Find where the given text appears and provide that cell's center as [X, Y] coordinate. 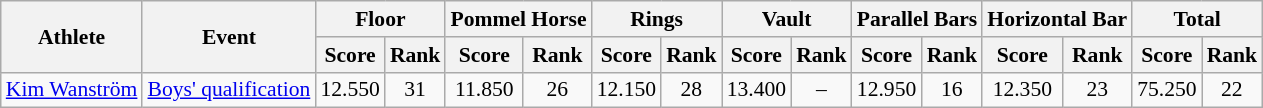
13.400 [756, 90]
12.950 [887, 90]
16 [952, 90]
12.150 [626, 90]
12.550 [350, 90]
31 [416, 90]
Boys' qualification [228, 90]
Rings [657, 19]
22 [1232, 90]
Kim Wanström [72, 90]
Pommel Horse [518, 19]
11.850 [484, 90]
23 [1097, 90]
Event [228, 36]
Floor [380, 19]
Total [1197, 19]
12.350 [1022, 90]
Parallel Bars [918, 19]
75.250 [1166, 90]
Horizontal Bar [1057, 19]
– [822, 90]
Vault [787, 19]
28 [692, 90]
Athlete [72, 36]
26 [558, 90]
